Output the [X, Y] coordinate of the center of the cell containing the given text.  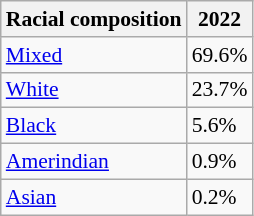
Black [94, 126]
0.9% [220, 162]
23.7% [220, 90]
Amerindian [94, 162]
5.6% [220, 126]
69.6% [220, 55]
Racial composition [94, 19]
Asian [94, 197]
0.2% [220, 197]
Mixed [94, 55]
2022 [220, 19]
White [94, 90]
